Search for the cell housing the specified text and yield its [X, Y] center coordinate. 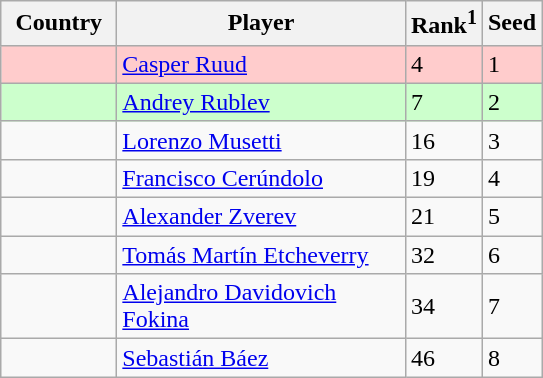
16 [444, 140]
34 [444, 306]
Alejandro Davidovich Fokina [262, 306]
Seed [512, 24]
2 [512, 102]
21 [444, 217]
1 [512, 64]
Sebastián Báez [262, 358]
Rank1 [444, 24]
19 [444, 178]
Player [262, 24]
Country [59, 24]
Lorenzo Musetti [262, 140]
6 [512, 255]
46 [444, 358]
Francisco Cerúndolo [262, 178]
Tomás Martín Etcheverry [262, 255]
32 [444, 255]
Casper Ruud [262, 64]
Andrey Rublev [262, 102]
3 [512, 140]
8 [512, 358]
Alexander Zverev [262, 217]
5 [512, 217]
